For the text-containing cell, return its midpoint in (X, Y) coordinate format. 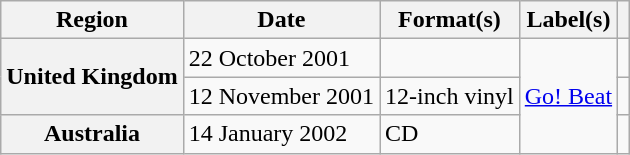
12 November 2001 (281, 96)
United Kingdom (92, 77)
12-inch vinyl (450, 96)
CD (450, 134)
Label(s) (568, 20)
Australia (92, 134)
Format(s) (450, 20)
22 October 2001 (281, 58)
Go! Beat (568, 96)
14 January 2002 (281, 134)
Date (281, 20)
Region (92, 20)
